Return (X, Y) of the center of cell containing provided text 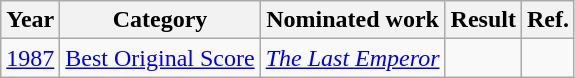
Year (30, 20)
Ref. (548, 20)
Best Original Score (160, 58)
Category (160, 20)
Nominated work (352, 20)
1987 (30, 58)
Result (483, 20)
The Last Emperor (352, 58)
